Return the [x, y] coordinate for the center point of the cell that contains the specified text.  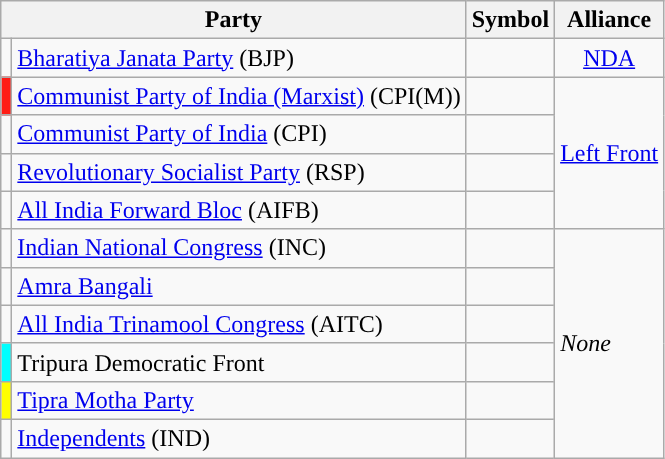
Tripura Democratic Front [239, 362]
Revolutionary Socialist Party (RSP) [239, 172]
Bharatiya Janata Party (BJP) [239, 58]
Indian National Congress (INC) [239, 248]
None [610, 343]
Left Front [610, 153]
Party [234, 20]
Communist Party of India (CPI) [239, 134]
All India Forward Bloc (AIFB) [239, 210]
All India Trinamool Congress (AITC) [239, 324]
Communist Party of India (Marxist) (CPI(M)) [239, 96]
NDA [610, 58]
Independents (IND) [239, 438]
Tipra Motha Party [239, 400]
Symbol [510, 20]
Alliance [610, 20]
Amra Bangali [239, 286]
